Search for the cell housing the specified text and yield its (x, y) center coordinate. 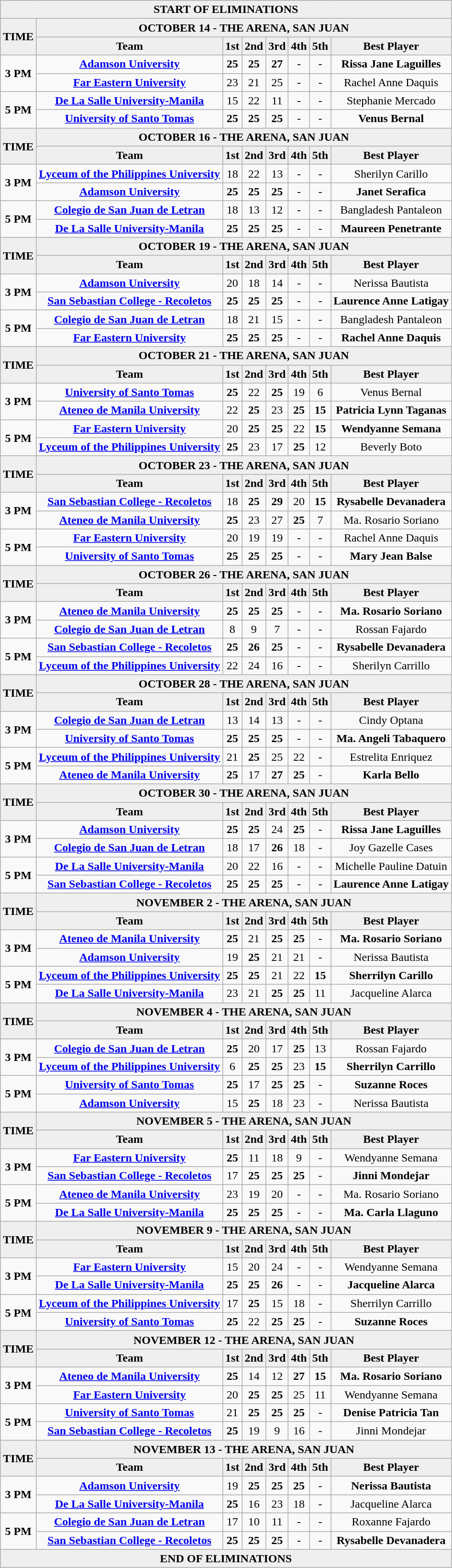
OCTOBER 23 - THE ARENA, SAN JUAN (244, 465)
Beverly Boto (391, 447)
NOVEMBER 2 - THE ARENA, SAN JUAN (244, 902)
Denise Patricia Tan (391, 1413)
START OF ELIMINATIONS (226, 10)
Estrelita Enriquez (391, 756)
NOVEMBER 4 - THE ARENA, SAN JUAN (244, 1012)
Patricia Lynn Taganas (391, 410)
Roxanne Fajardo (391, 1522)
Karla Bello (391, 775)
NOVEMBER 12 - THE ARENA, SAN JUAN (244, 1340)
Michelle Pauline Datuin (391, 866)
END OF ELIMINATIONS (226, 1558)
OCTOBER 30 - THE ARENA, SAN JUAN (244, 793)
NOVEMBER 13 - THE ARENA, SAN JUAN (244, 1449)
8 (232, 629)
NOVEMBER 9 - THE ARENA, SAN JUAN (244, 1230)
Stephanie Mercado (391, 101)
Janet Serafica (391, 192)
OCTOBER 14 - THE ARENA, SAN JUAN (244, 28)
Ma. Angeli Tabaquero (391, 738)
OCTOBER 26 - THE ARENA, SAN JUAN (244, 575)
OCTOBER 28 - THE ARENA, SAN JUAN (244, 684)
Sherrilyn Carillo (391, 975)
Sherilyn Carillo (391, 173)
Ma. Carla Llaguno (391, 1212)
29 (277, 501)
Mary Jean Balse (391, 556)
OCTOBER 21 - THE ARENA, SAN JUAN (244, 356)
Sherilyn Carrillo (391, 666)
Cindy Optana (391, 720)
Maureen Penetrante (391, 228)
Joy Gazelle Cases (391, 848)
OCTOBER 19 - THE ARENA, SAN JUAN (244, 247)
OCTOBER 16 - THE ARENA, SAN JUAN (244, 137)
NOVEMBER 5 - THE ARENA, SAN JUAN (244, 1121)
10 (254, 1522)
